Capture the cell that displays the provided text and extract its (x, y) central coordinate. 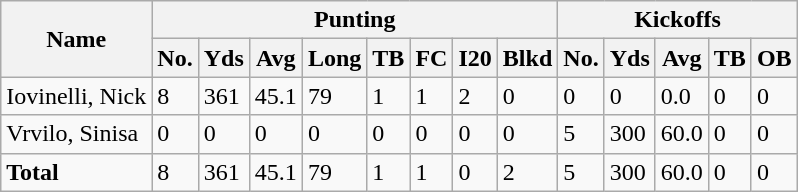
Blkd (527, 58)
Vrvilo, Sinisa (76, 134)
I20 (475, 58)
Iovinelli, Nick (76, 96)
Punting (355, 20)
Kickoffs (678, 20)
0.0 (682, 96)
FC (432, 58)
Total (76, 172)
Long (334, 58)
Name (76, 39)
OB (774, 58)
